From the cell containing the given text, extract its center point as (x, y) coordinate. 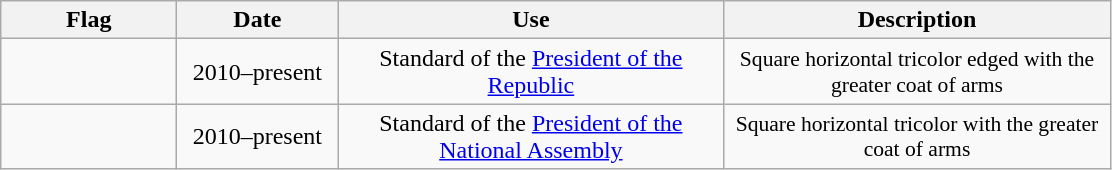
Square horizontal tricolor edged with the greater coat of arms (917, 72)
Flag (89, 20)
Standard of the President of the Republic (531, 72)
Standard of the President of the National Assembly (531, 136)
Date (258, 20)
Description (917, 20)
Use (531, 20)
Square horizontal tricolor with the greater coat of arms (917, 136)
